Scan for the cell matching the given text and deliver its [x, y] coordinate at center. 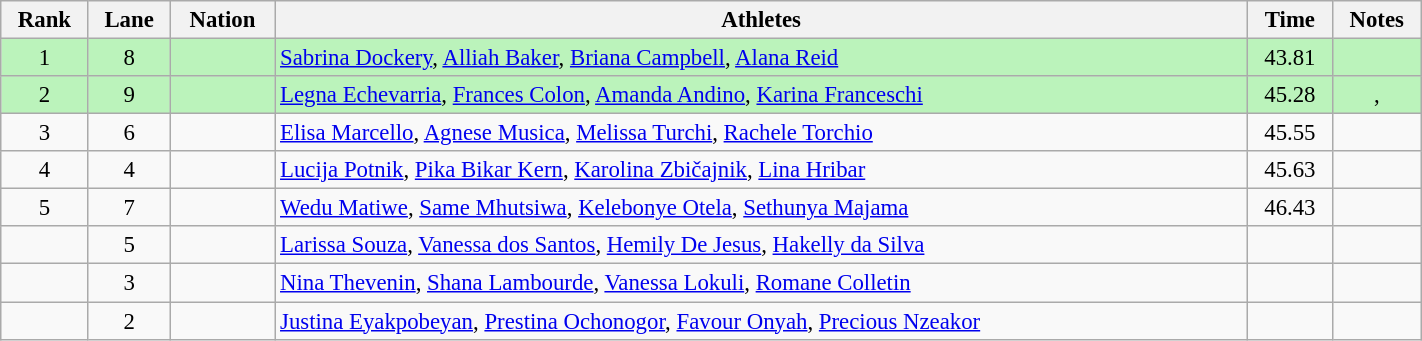
Time [1290, 20]
Lucija Potnik, Pika Bikar Kern, Karolina Zbičajnik, Lina Hribar [762, 170]
Wedu Matiwe, Same Mhutsiwa, Kelebonye Otela, Sethunya Majama [762, 208]
1 [44, 58]
Athletes [762, 20]
46.43 [1290, 208]
, [1376, 95]
Notes [1376, 20]
Nina Thevenin, Shana Lambourde, Vanessa Lokuli, Romane Colletin [762, 283]
45.28 [1290, 95]
Rank [44, 20]
Elisa Marcello, Agnese Musica, Melissa Turchi, Rachele Torchio [762, 133]
43.81 [1290, 58]
Justina Eyakpobeyan, Prestina Ochonogor, Favour Onyah, Precious Nzeakor [762, 321]
Nation [222, 20]
8 [129, 58]
Larissa Souza, Vanessa dos Santos, Hemily De Jesus, Hakelly da Silva [762, 245]
9 [129, 95]
7 [129, 208]
6 [129, 133]
Legna Echevarria, Frances Colon, Amanda Andino, Karina Franceschi [762, 95]
45.63 [1290, 170]
45.55 [1290, 133]
Sabrina Dockery, Alliah Baker, Briana Campbell, Alana Reid [762, 58]
Lane [129, 20]
